Capture the cell that displays the provided text and extract its [x, y] central coordinate. 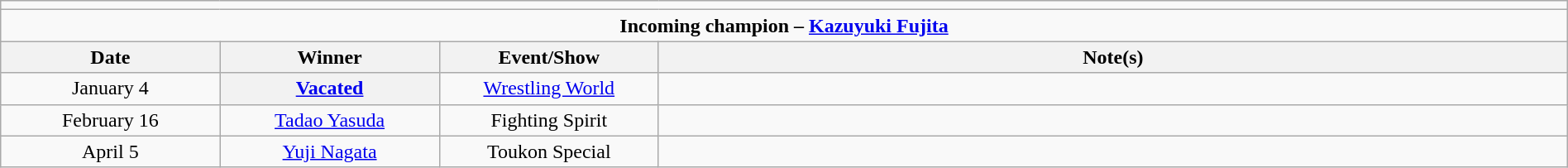
Winner [329, 57]
February 16 [111, 120]
Note(s) [1113, 57]
Wrestling World [549, 89]
Tadao Yasuda [329, 120]
Date [111, 57]
Toukon Special [549, 151]
Yuji Nagata [329, 151]
Event/Show [549, 57]
January 4 [111, 89]
Vacated [329, 89]
April 5 [111, 151]
Fighting Spirit [549, 120]
Incoming champion – Kazuyuki Fujita [784, 26]
